Find where the given text appears and provide that cell's center as [x, y] coordinate. 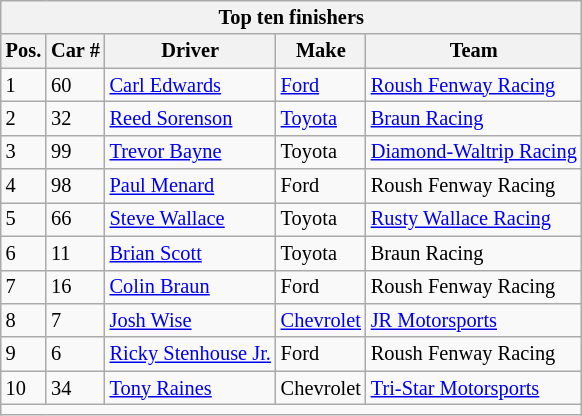
98 [76, 186]
8 [24, 320]
JR Motorsports [474, 320]
99 [76, 152]
16 [76, 287]
Paul Menard [190, 186]
Ricky Stenhouse Jr. [190, 354]
5 [24, 219]
32 [76, 118]
Make [321, 51]
1 [24, 85]
Tony Raines [190, 388]
Brian Scott [190, 253]
60 [76, 85]
Colin Braun [190, 287]
Rusty Wallace Racing [474, 219]
4 [24, 186]
9 [24, 354]
Top ten finishers [292, 17]
Diamond-Waltrip Racing [474, 152]
3 [24, 152]
11 [76, 253]
Tri-Star Motorsports [474, 388]
34 [76, 388]
Pos. [24, 51]
10 [24, 388]
Josh Wise [190, 320]
Trevor Bayne [190, 152]
Team [474, 51]
Carl Edwards [190, 85]
2 [24, 118]
66 [76, 219]
Driver [190, 51]
Car # [76, 51]
Steve Wallace [190, 219]
Reed Sorenson [190, 118]
